Capture the cell that displays the provided text and extract its [X, Y] central coordinate. 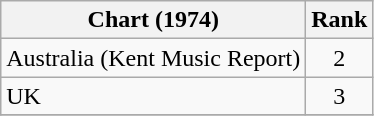
UK [154, 96]
Rank [340, 20]
3 [340, 96]
Australia (Kent Music Report) [154, 58]
2 [340, 58]
Chart (1974) [154, 20]
